Output the (X, Y) coordinate of the center of the cell containing the given text.  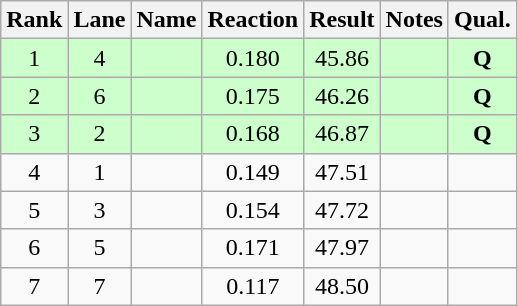
Notes (414, 20)
Rank (34, 20)
45.86 (342, 58)
0.154 (253, 210)
46.87 (342, 134)
Result (342, 20)
0.180 (253, 58)
47.97 (342, 248)
48.50 (342, 286)
Qual. (482, 20)
0.168 (253, 134)
Name (166, 20)
0.175 (253, 96)
0.149 (253, 172)
0.171 (253, 248)
47.72 (342, 210)
Reaction (253, 20)
47.51 (342, 172)
46.26 (342, 96)
Lane (100, 20)
0.117 (253, 286)
